Locate the cell with the specified text and output its [X, Y] center coordinate. 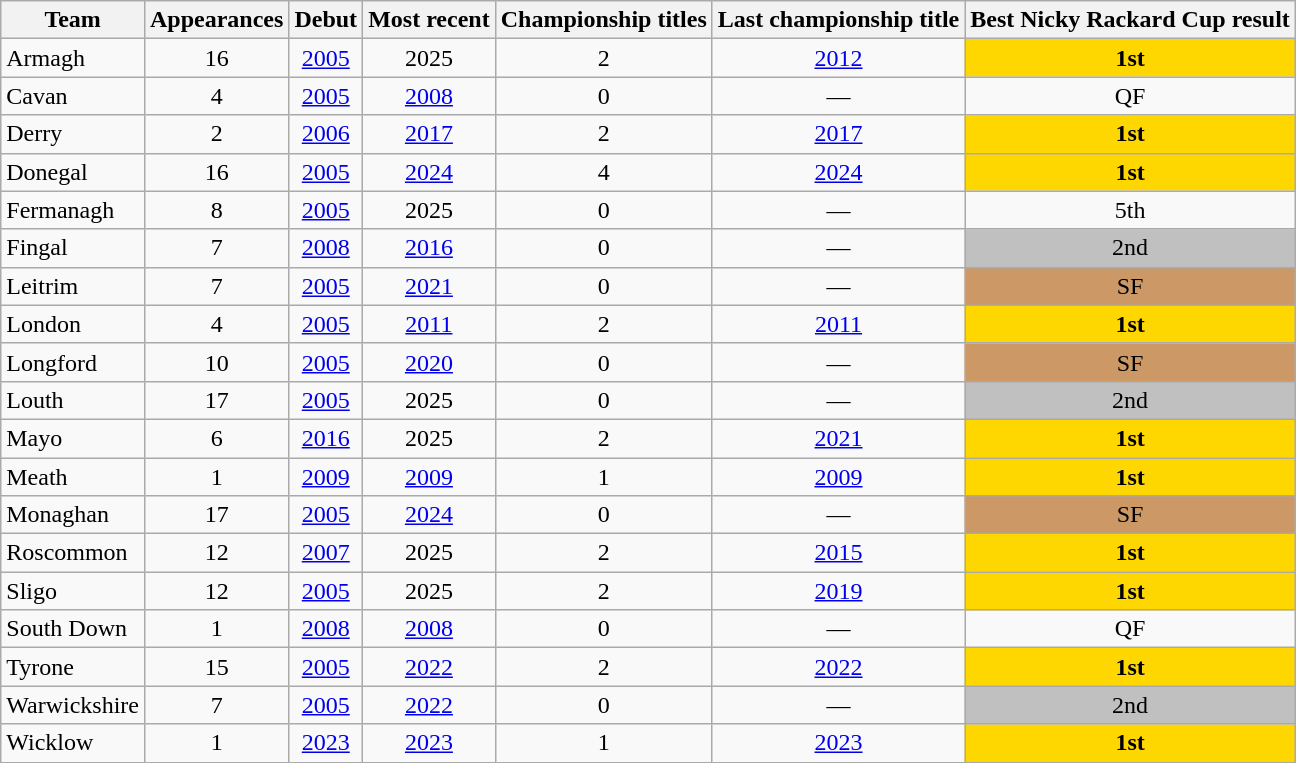
2007 [326, 553]
Appearances [216, 20]
2020 [430, 362]
Meath [73, 477]
2006 [326, 134]
Tyrone [73, 667]
2019 [838, 591]
Mayo [73, 438]
Championship titles [604, 20]
Debut [326, 20]
Louth [73, 400]
South Down [73, 629]
15 [216, 667]
Team [73, 20]
Warwickshire [73, 705]
Last championship title [838, 20]
Best Nicky Rackard Cup result [1130, 20]
8 [216, 210]
Most recent [430, 20]
Longford [73, 362]
London [73, 324]
Armagh [73, 58]
5th [1130, 210]
Monaghan [73, 515]
2015 [838, 553]
Leitrim [73, 286]
Wicklow [73, 743]
Sligo [73, 591]
2012 [838, 58]
Cavan [73, 96]
10 [216, 362]
Fingal [73, 248]
Fermanagh [73, 210]
Donegal [73, 172]
6 [216, 438]
Derry [73, 134]
Roscommon [73, 553]
